Return the (x, y) coordinate for the center point of the cell that contains the specified text.  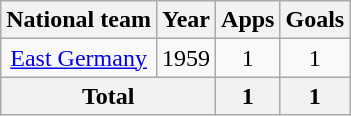
Apps (248, 20)
1959 (186, 58)
Year (186, 20)
Total (108, 96)
Goals (315, 20)
National team (79, 20)
East Germany (79, 58)
